Capture the cell that displays the provided text and extract its [X, Y] central coordinate. 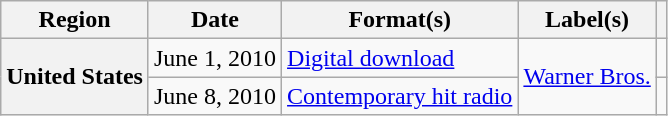
June 1, 2010 [214, 58]
Contemporary hit radio [400, 96]
Region [75, 20]
June 8, 2010 [214, 96]
Format(s) [400, 20]
Label(s) [587, 20]
Date [214, 20]
Warner Bros. [587, 77]
United States [75, 77]
Digital download [400, 58]
